Find where the given text appears and provide that cell's center as (x, y) coordinate. 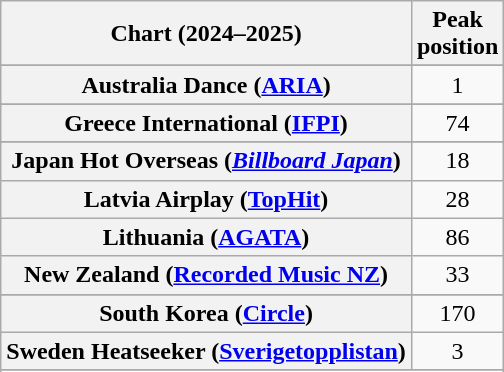
Lithuania (AGATA) (206, 237)
33 (457, 275)
Sweden Heatseeker (Sverigetopplistan) (206, 351)
Peakposition (457, 34)
New Zealand (Recorded Music NZ) (206, 275)
Greece International (IFPI) (206, 123)
Latvia Airplay (TopHit) (206, 199)
18 (457, 161)
Japan Hot Overseas (Billboard Japan) (206, 161)
3 (457, 351)
86 (457, 237)
170 (457, 313)
Australia Dance (ARIA) (206, 85)
74 (457, 123)
Chart (2024–2025) (206, 34)
28 (457, 199)
1 (457, 85)
South Korea (Circle) (206, 313)
